Pinpoint the cell where the given text exists, returning its [x, y] midpoint coordinate. 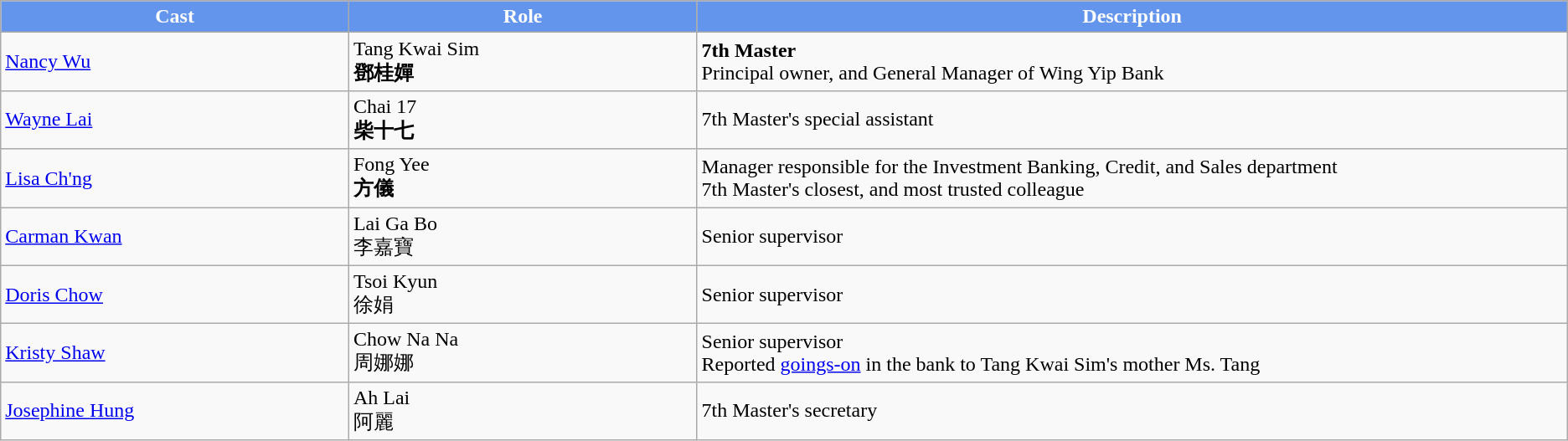
7th Master's secretary [1132, 411]
Wayne Lai [175, 120]
Role [523, 17]
Senior supervisorReported goings-on in the bank to Tang Kwai Sim's mother Ms. Tang [1132, 353]
Manager responsible for the Investment Banking, Credit, and Sales department7th Master's closest, and most trusted colleague [1132, 178]
Kristy Shaw [175, 353]
Nancy Wu [175, 62]
Description [1132, 17]
7th MasterPrincipal owner, and General Manager of Wing Yip Bank [1132, 62]
Chow Na Na周娜娜 [523, 353]
Lai Ga Bo 李嘉寶 [523, 237]
Tsoi Kyun徐娟 [523, 295]
Carman Kwan [175, 237]
Doris Chow [175, 295]
Fong Yee方儀 [523, 178]
7th Master's special assistant [1132, 120]
Tang Kwai Sim鄧桂嬋 [523, 62]
Lisa Ch'ng [175, 178]
Josephine Hung [175, 411]
Chai 17柴十七 [523, 120]
Ah Lai阿麗 [523, 411]
Cast [175, 17]
